Return the (x, y) coordinate for the center point of the cell that contains the specified text.  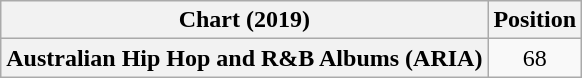
Australian Hip Hop and R&B Albums (ARIA) (244, 58)
Chart (2019) (244, 20)
68 (535, 58)
Position (535, 20)
